Locate the cell with the specified text and output its (x, y) center coordinate. 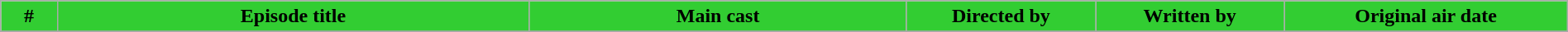
Original air date (1426, 16)
Directed by (1001, 16)
Main cast (718, 16)
Episode title (293, 16)
# (29, 16)
Written by (1190, 16)
